Output the [X, Y] coordinate of the center of the cell containing the given text.  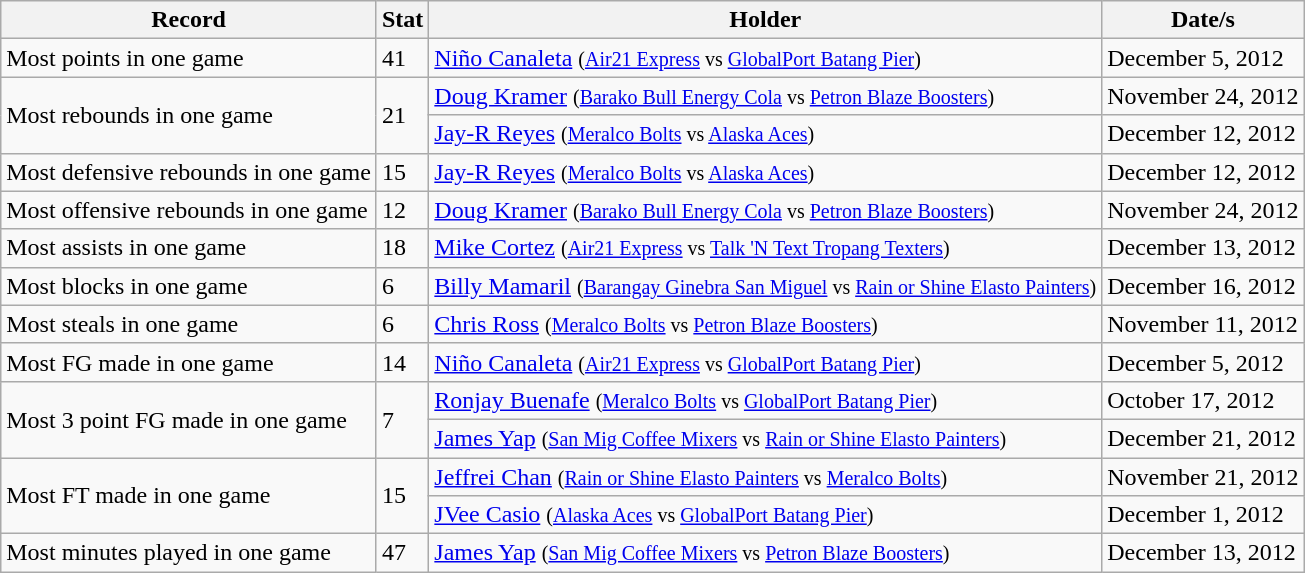
12 [402, 210]
Most offensive rebounds in one game [189, 210]
December 21, 2012 [1203, 438]
Most assists in one game [189, 248]
Most blocks in one game [189, 286]
James Yap (San Mig Coffee Mixers vs Petron Blaze Boosters) [766, 553]
Record [189, 20]
Date/s [1203, 20]
Mike Cortez (Air21 Express vs Talk 'N Text Tropang Texters) [766, 248]
41 [402, 58]
Jeffrei Chan (Rain or Shine Elasto Painters vs Meralco Bolts) [766, 477]
Most defensive rebounds in one game [189, 172]
Most steals in one game [189, 324]
James Yap (San Mig Coffee Mixers vs Rain or Shine Elasto Painters) [766, 438]
December 1, 2012 [1203, 515]
Stat [402, 20]
Most FT made in one game [189, 496]
November 21, 2012 [1203, 477]
JVee Casio (Alaska Aces vs GlobalPort Batang Pier) [766, 515]
14 [402, 362]
Most points in one game [189, 58]
November 11, 2012 [1203, 324]
21 [402, 115]
December 16, 2012 [1203, 286]
Billy Mamaril (Barangay Ginebra San Miguel vs Rain or Shine Elasto Painters) [766, 286]
Most FG made in one game [189, 362]
Ronjay Buenafe (Meralco Bolts vs GlobalPort Batang Pier) [766, 400]
47 [402, 553]
Most minutes played in one game [189, 553]
18 [402, 248]
Chris Ross (Meralco Bolts vs Petron Blaze Boosters) [766, 324]
Holder [766, 20]
October 17, 2012 [1203, 400]
Most 3 point FG made in one game [189, 419]
7 [402, 419]
Most rebounds in one game [189, 115]
